Scan for the cell matching the given text and deliver its (X, Y) coordinate at center. 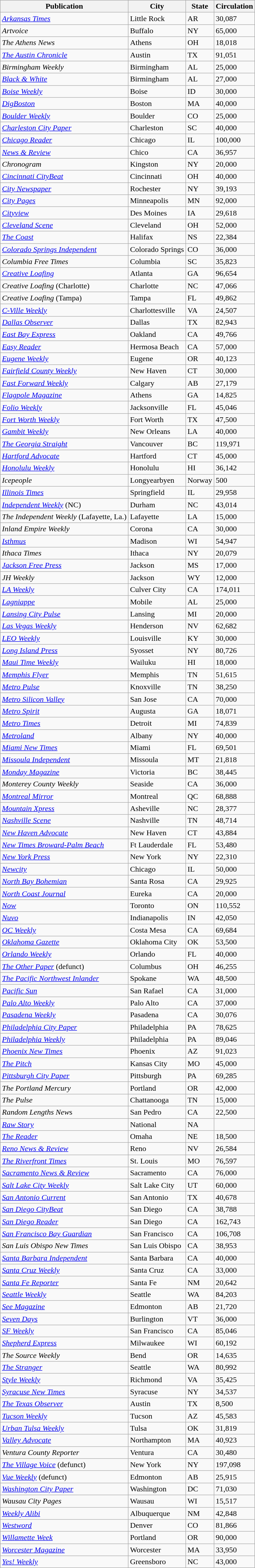
Colorado Springs (157, 249)
26,584 (235, 1149)
NA (200, 1124)
Chattanooga (157, 1100)
Knoxville (157, 687)
174,011 (235, 590)
Worcester Magazine (65, 1550)
Honolulu (157, 468)
119,971 (235, 444)
60,000 (235, 1185)
ID (200, 91)
Eugene (157, 359)
The Independent Weekly (Lafayette, La.) (65, 517)
Black & White (65, 79)
Las Vegas Weekly (65, 626)
69,285 (235, 1076)
Reno (157, 1149)
80,726 (235, 650)
Indianapolis (157, 918)
Folio Weekly (65, 407)
48,714 (235, 821)
22,310 (235, 857)
38,250 (235, 687)
Arkansas Times (65, 19)
City Pages (65, 201)
Palo Alto Weekly (65, 1003)
Creative Loafing (65, 274)
Eureka (157, 893)
Durham (157, 504)
Weekly Alibi (65, 1513)
Monday Magazine (65, 772)
Columbia Free Times (65, 261)
Augusta (157, 711)
ON (200, 905)
QC (200, 796)
60,192 (235, 1343)
Boulder (157, 116)
42,848 (235, 1513)
The Georgia Straight (65, 444)
North Coast Journal (65, 893)
21,720 (235, 1307)
51,615 (235, 675)
85,046 (235, 1331)
Metro Times (65, 723)
33,950 (235, 1550)
20,642 (235, 1282)
Phoenix New Times (65, 1051)
90,000 (235, 1538)
Artvoice (65, 31)
Nuvo (65, 918)
39,193 (235, 189)
25,915 (235, 1477)
Charlotte (157, 286)
Isthmus (65, 541)
28,377 (235, 808)
San Pedro (157, 1112)
Yes! Weekly (65, 1562)
Phoenix (157, 1051)
Pittsburgh City Paper (65, 1076)
Santa Barbara Independent (65, 1258)
Fast Forward Weekly (65, 383)
IN (200, 918)
Tucson Weekly (65, 1416)
Chicago Reader (65, 140)
Minneapolis (157, 201)
Wausau City Pages (65, 1501)
Seven Days (65, 1319)
Missoula Independent (65, 760)
76,597 (235, 1161)
City (157, 6)
East Bay Express (65, 334)
37,000 (235, 1003)
Cleveland Scene (65, 225)
Reno News & Review (65, 1149)
Lansing (157, 614)
Worcester (157, 1550)
49,862 (235, 298)
Denver (157, 1526)
62,682 (235, 626)
500 (235, 480)
Albuquerque (157, 1513)
Mobile (157, 602)
Creative Loafing (Tampa) (65, 298)
Boise (157, 91)
Flagpole Magazine (65, 395)
100,000 (235, 140)
89,046 (235, 1039)
The Pacific Northwest Inlander (65, 979)
New Times Broward-Palm Beach (65, 845)
Santa Cruz Weekly (65, 1270)
22,384 (235, 237)
110,552 (235, 905)
Calgary (157, 383)
47,066 (235, 286)
Sacramento News & Review (65, 1173)
Toronto (157, 905)
52,000 (235, 225)
69,501 (235, 748)
Boston (157, 103)
69,684 (235, 930)
Cityview (65, 213)
Syosset (157, 650)
Cleveland (157, 225)
96,654 (235, 274)
Pasadena (157, 1015)
49,766 (235, 334)
Eugene Weekly (65, 359)
Vue Weekly (defunct) (65, 1477)
Charleston City Paper (65, 128)
Creative Loafing (Charlotte) (65, 286)
35,823 (235, 261)
53,500 (235, 942)
82,943 (235, 322)
106,708 (235, 1234)
Wailuku (157, 663)
Chronogram (65, 164)
JH Weekly (65, 578)
Lansing City Pulse (65, 614)
North Bay Bohemian (65, 881)
27,000 (235, 79)
MS (200, 565)
Tampa (157, 298)
70,000 (235, 699)
Birmingham Weekly (65, 67)
Wausau (157, 1501)
Ventura (157, 1452)
The Coast (65, 237)
Seattle Weekly (65, 1294)
Charlottesville (157, 310)
Santa Fe (157, 1282)
18,071 (235, 711)
SF Weekly (65, 1331)
Easy Reader (65, 346)
Salt Lake City (157, 1185)
Cincinnati (157, 177)
Albany (157, 735)
91,023 (235, 1051)
The Texas Observer (65, 1404)
The Pitch (65, 1064)
30,480 (235, 1452)
Ithaca Times (65, 553)
17,000 (235, 565)
San Diego Reader (65, 1222)
36,142 (235, 468)
21,818 (235, 760)
30,076 (235, 1015)
27,179 (235, 383)
Jackson Free Press (65, 565)
Chico (157, 152)
Milwaukee (157, 1343)
20,079 (235, 553)
46,255 (235, 966)
LA Weekly (65, 590)
San Francisco Bay Guardian (65, 1234)
43,884 (235, 833)
78,625 (235, 1027)
Oklahoma City (157, 942)
Halifax (157, 237)
40,123 (235, 359)
Madison (157, 541)
Northampton (157, 1440)
DC (200, 1489)
Vancouver (157, 444)
Boise Weekly (65, 91)
Ithaca (157, 553)
14,635 (235, 1355)
Missoula (157, 760)
Inland Empire Weekly (65, 529)
Des Moines (157, 213)
14,825 (235, 395)
Orlando Weekly (65, 954)
35,425 (235, 1380)
Corona (157, 529)
Ft Lauderdale (157, 845)
Palo Alto (157, 1003)
Willamette Week (65, 1538)
76,000 (235, 1173)
43,014 (235, 504)
Philadelphia City Paper (65, 1027)
IA (200, 213)
40,678 (235, 1197)
See Magazine (65, 1307)
Santa Cruz (157, 1270)
Tulsa (157, 1428)
68,888 (235, 796)
Miami New Times (65, 748)
92,000 (235, 201)
34,537 (235, 1392)
Style Weekly (65, 1380)
31,819 (235, 1428)
DigBoston (65, 103)
Kansas City (157, 1064)
162,743 (235, 1222)
15,517 (235, 1501)
Santa Rosa (157, 881)
New Haven Advocate (65, 833)
The Source Weekly (65, 1355)
Charleston (157, 128)
The Pulse (65, 1100)
Circulation (235, 6)
Springfield (157, 492)
42,000 (235, 1088)
50,000 (235, 869)
The Austin Chronicle (65, 55)
29,618 (235, 213)
UT (200, 1185)
Philadelphia Weekly (65, 1039)
33,000 (235, 1270)
29,958 (235, 492)
Louisville (157, 638)
Miami (157, 748)
San Antonio Current (65, 1197)
State (200, 6)
Tucson (157, 1416)
San Luis Obispo New Times (65, 1246)
38,953 (235, 1246)
12,000 (235, 578)
Fort Worth (157, 420)
Publication (65, 6)
Gambit Weekly (65, 432)
Washington City Paper (65, 1489)
Syracuse New Times (65, 1392)
C-Ville Weekly (65, 310)
Cincinnati CityBeat (65, 177)
The Reader (65, 1137)
24,507 (235, 310)
Newcity (65, 869)
LEO Weekly (65, 638)
MT (200, 760)
News & Review (65, 152)
18,018 (235, 43)
Metro Pulse (65, 687)
Costa Mesa (157, 930)
Lagniappe (65, 602)
45,046 (235, 407)
Ventura County Reporter (65, 1452)
Fort Worth Weekly (65, 420)
National (157, 1124)
Hartford (157, 456)
Now (65, 905)
Pacific Sun (65, 991)
197,098 (235, 1465)
St. Louis (157, 1161)
Colorado Springs Independent (65, 249)
Buffalo (157, 31)
Burlington (157, 1319)
Metro Spirit (65, 711)
MN (200, 201)
Pittsburgh (157, 1076)
OC Weekly (65, 930)
Metroland (65, 735)
29,925 (235, 881)
KY (200, 638)
Hartford Advocate (65, 456)
Metro Silicon Valley (65, 699)
Richmond (157, 1380)
San Antonio (157, 1197)
53,480 (235, 845)
Santa Barbara (157, 1258)
22,500 (235, 1112)
Salt Lake City Weekly (65, 1185)
42,050 (235, 918)
San Luis Obispo (157, 1246)
36,957 (235, 152)
Memphis (157, 675)
Pasadena Weekly (65, 1015)
Atlanta (157, 274)
Memphis Flyer (65, 675)
40,923 (235, 1440)
84,203 (235, 1294)
Illinois Times (65, 492)
43,000 (235, 1562)
Jacksonville (157, 407)
74,839 (235, 723)
Dallas Observer (65, 322)
45,583 (235, 1416)
Victoria (157, 772)
Random Lengths News (65, 1112)
Sacramento (157, 1173)
Greensboro (157, 1562)
38,445 (235, 772)
Norway (200, 480)
54,947 (235, 541)
Columbia (157, 261)
Montreal Mirror (65, 796)
NE (200, 1137)
38,788 (235, 1209)
The Athens News (65, 43)
31,000 (235, 991)
Spokane (157, 979)
City Newspaper (65, 189)
30,087 (235, 19)
Orlando (157, 954)
48,500 (235, 979)
Westword (65, 1526)
Montreal (157, 796)
AR (200, 19)
Detroit (157, 723)
New Orleans (157, 432)
18,000 (235, 663)
Mountain Xpress (65, 808)
Shepherd Express (65, 1343)
Longyearbyen (157, 480)
Dallas (157, 322)
San Jose (157, 699)
The Riverfront Times (65, 1161)
The Other Paper (defunct) (65, 966)
Oakland (157, 334)
Seaside (157, 784)
Lafayette (157, 517)
71,030 (235, 1489)
Little Rock (157, 19)
Maui Time Weekly (65, 663)
8,500 (235, 1404)
Fairfield County Weekly (65, 371)
Valley Advocate (65, 1440)
San Rafael (157, 991)
91,051 (235, 55)
Long Island Press (65, 650)
New York Press (65, 857)
Monterey County Weekly (65, 784)
Washington (157, 1489)
Independent Weekly (NC) (65, 504)
WY (200, 578)
Santa Fe Reporter (65, 1282)
Syracuse (157, 1392)
Icepeople (65, 480)
The Stranger (65, 1367)
47,500 (235, 420)
80,992 (235, 1367)
18,500 (235, 1137)
Kingston (157, 164)
65,000 (235, 31)
Boulder Weekly (65, 116)
Columbus (157, 966)
Hermosa Beach (157, 346)
Bend (157, 1355)
Urban Tulsa Weekly (65, 1428)
San Diego CityBeat (65, 1209)
57,000 (235, 346)
The Village Voice (defunct) (65, 1465)
Honolulu Weekly (65, 468)
Omaha (157, 1137)
NS (200, 237)
81,866 (235, 1526)
Henderson (157, 626)
Culver City (157, 590)
Rochester (157, 189)
Raw Story (65, 1124)
Nashville Scene (65, 821)
Asheville (157, 808)
Nashville (157, 821)
Oklahoma Gazette (65, 942)
The Portland Mercury (65, 1088)
VT (200, 1319)
